Pinpoint the cell where the given text exists, returning its (x, y) midpoint coordinate. 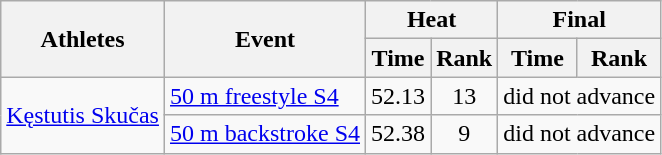
50 m backstroke S4 (264, 134)
Athletes (83, 39)
Final (580, 20)
Kęstutis Skučas (83, 115)
13 (464, 96)
52.13 (398, 96)
50 m freestyle S4 (264, 96)
52.38 (398, 134)
Event (264, 39)
9 (464, 134)
Heat (432, 20)
